Capture the cell that displays the provided text and extract its [X, Y] central coordinate. 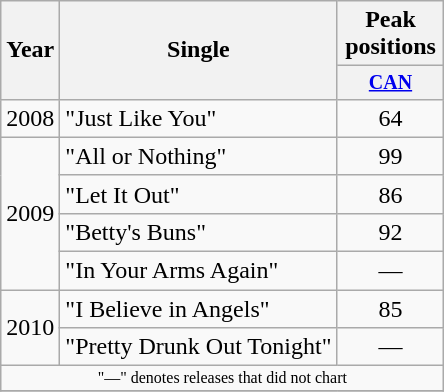
85 [390, 309]
Year [30, 50]
"—" denotes releases that did not chart [222, 378]
2009 [30, 213]
"I Believe in Angels" [198, 309]
86 [390, 194]
99 [390, 156]
Peak positions [390, 34]
"Betty's Buns" [198, 232]
"Just Like You" [198, 118]
CAN [390, 82]
"All or Nothing" [198, 156]
2010 [30, 328]
"Let It Out" [198, 194]
92 [390, 232]
Single [198, 50]
64 [390, 118]
"In Your Arms Again" [198, 271]
2008 [30, 118]
"Pretty Drunk Out Tonight" [198, 347]
